Find where the given text appears and provide that cell's center as (x, y) coordinate. 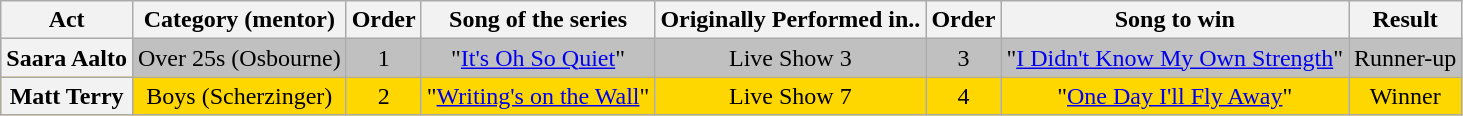
Boys (Scherzinger) (239, 96)
Winner (1406, 96)
Result (1406, 20)
Live Show 7 (790, 96)
Matt Terry (67, 96)
"One Day I'll Fly Away" (1175, 96)
Act (67, 20)
"I Didn't Know My Own Strength" (1175, 58)
Song of the series (538, 20)
"Writing's on the Wall" (538, 96)
2 (384, 96)
1 (384, 58)
Originally Performed in.. (790, 20)
Over 25s (Osbourne) (239, 58)
4 (964, 96)
Category (mentor) (239, 20)
Runner-up (1406, 58)
"It's Oh So Quiet" (538, 58)
Live Show 3 (790, 58)
Song to win (1175, 20)
3 (964, 58)
Saara Aalto (67, 58)
